Output the [x, y] coordinate of the center of the cell containing the given text.  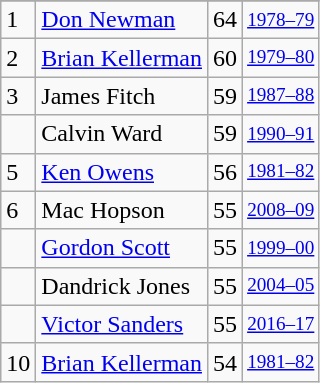
5 [18, 172]
2 [18, 58]
2008–09 [281, 210]
1 [18, 20]
2016–17 [281, 324]
56 [224, 172]
Don Newman [122, 20]
Calvin Ward [122, 134]
1978–79 [281, 20]
Mac Hopson [122, 210]
60 [224, 58]
1987–88 [281, 96]
1979–80 [281, 58]
64 [224, 20]
Victor Sanders [122, 324]
James Fitch [122, 96]
Dandrick Jones [122, 286]
1999–00 [281, 248]
6 [18, 210]
54 [224, 362]
Ken Owens [122, 172]
10 [18, 362]
3 [18, 96]
2004–05 [281, 286]
1990–91 [281, 134]
Gordon Scott [122, 248]
